For the text-containing cell, return its midpoint in [x, y] coordinate format. 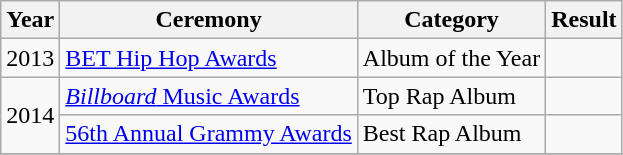
BET Hip Hop Awards [208, 58]
Best Rap Album [451, 134]
Billboard Music Awards [208, 96]
Ceremony [208, 20]
Year [30, 20]
Result [584, 20]
Album of the Year [451, 58]
2013 [30, 58]
2014 [30, 115]
Top Rap Album [451, 96]
Category [451, 20]
56th Annual Grammy Awards [208, 134]
